Identify which cell holds the provided text, then report its (x, y) central coordinate. 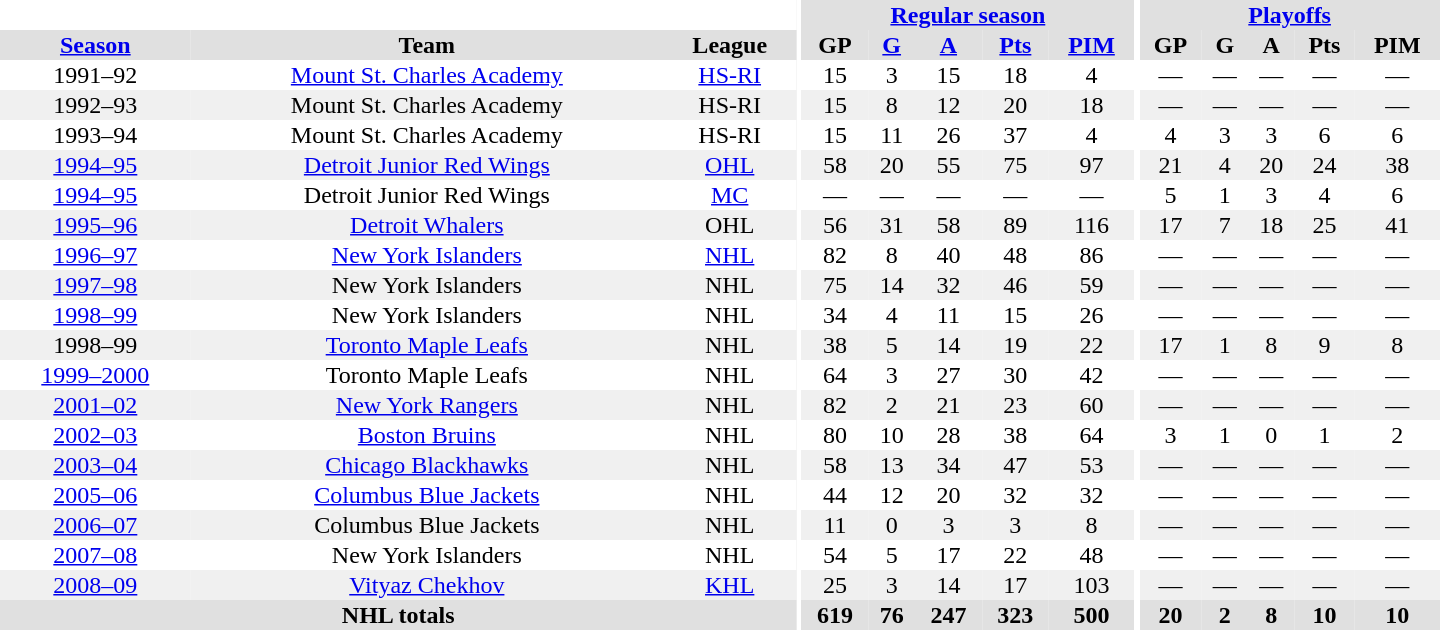
47 (1016, 465)
2007–08 (96, 555)
1996–97 (96, 255)
23 (1016, 405)
League (730, 45)
247 (948, 615)
500 (1092, 615)
37 (1016, 135)
1997–98 (96, 285)
2003–04 (96, 465)
NHL totals (398, 615)
27 (948, 375)
2008–09 (96, 585)
31 (892, 225)
Team (427, 45)
Season (96, 45)
2002–03 (96, 435)
53 (1092, 465)
9 (1324, 345)
40 (948, 255)
28 (948, 435)
89 (1016, 225)
Vityaz Chekhov (427, 585)
86 (1092, 255)
2006–07 (96, 525)
1993–94 (96, 135)
7 (1225, 225)
56 (836, 225)
80 (836, 435)
44 (836, 495)
97 (1092, 165)
323 (1016, 615)
1995–96 (96, 225)
Playoffs (1290, 15)
2005–06 (96, 495)
Boston Bruins (427, 435)
1999–2000 (96, 375)
MC (730, 195)
116 (1092, 225)
2001–02 (96, 405)
54 (836, 555)
Regular season (968, 15)
42 (1092, 375)
76 (892, 615)
19 (1016, 345)
Detroit Whalers (427, 225)
1992–93 (96, 105)
55 (948, 165)
60 (1092, 405)
59 (1092, 285)
30 (1016, 375)
103 (1092, 585)
13 (892, 465)
24 (1324, 165)
KHL (730, 585)
46 (1016, 285)
619 (836, 615)
41 (1397, 225)
Chicago Blackhawks (427, 465)
New York Rangers (427, 405)
1991–92 (96, 75)
